For the text-containing cell, return its midpoint in (X, Y) coordinate format. 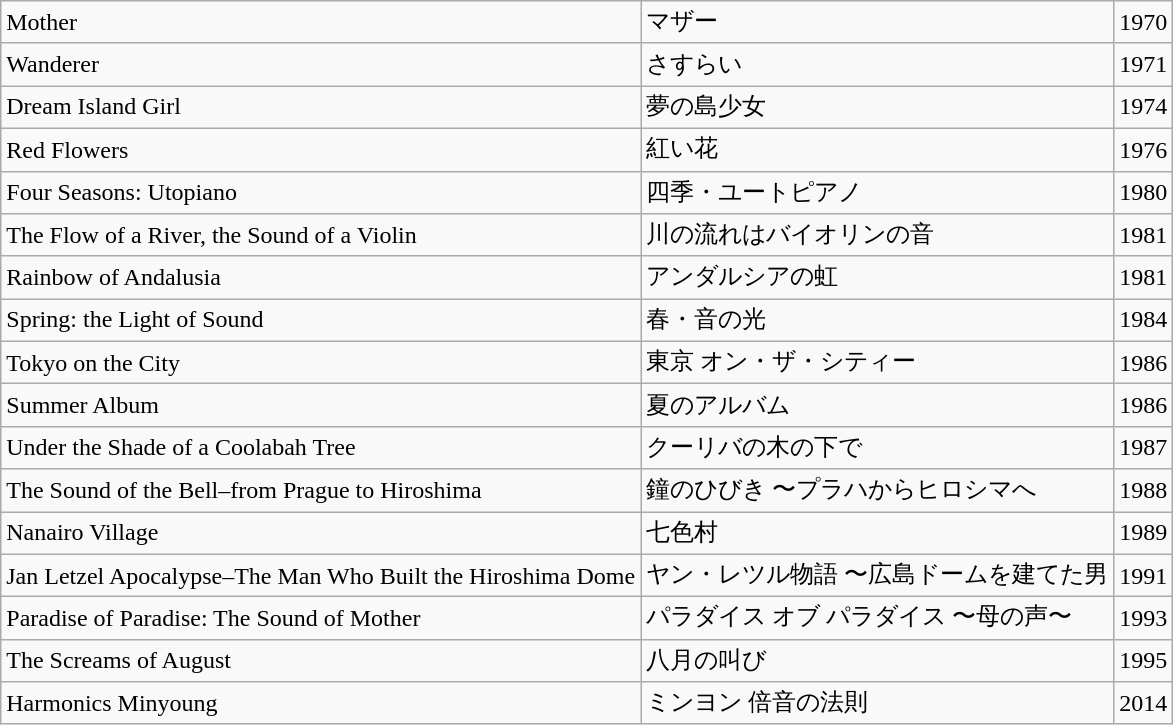
Jan Letzel Apocalypse–The Man Who Built the Hiroshima Dome (321, 576)
Tokyo on the City (321, 362)
1988 (1144, 490)
Spring: the Light of Sound (321, 320)
八月の叫び (878, 660)
Wanderer (321, 64)
夏のアルバム (878, 406)
Dream Island Girl (321, 108)
1987 (1144, 448)
春・音の光 (878, 320)
七色村 (878, 534)
ミンヨン 倍音の法則 (878, 704)
東京 オン・ザ・シティー (878, 362)
Under the Shade of a Coolabah Tree (321, 448)
Summer Album (321, 406)
ヤン・レツル物語 〜広島ドームを建てた男 (878, 576)
川の流れはバイオリンの音 (878, 236)
パラダイス オブ パラダイス 〜母の声〜 (878, 618)
Red Flowers (321, 150)
クーリバの木の下で (878, 448)
マザー (878, 22)
紅い花 (878, 150)
Rainbow of Andalusia (321, 278)
1974 (1144, 108)
1970 (1144, 22)
2014 (1144, 704)
鐘のひびき 〜プラハからヒロシマへ (878, 490)
Mother (321, 22)
The Screams of August (321, 660)
The Sound of the Bell–from Prague to Hiroshima (321, 490)
1995 (1144, 660)
1984 (1144, 320)
Harmonics Minyoung (321, 704)
1991 (1144, 576)
1993 (1144, 618)
The Flow of a River, the Sound of a Violin (321, 236)
さすらい (878, 64)
1980 (1144, 192)
1971 (1144, 64)
アンダルシアの虹 (878, 278)
Paradise of Paradise: The Sound of Mother (321, 618)
1976 (1144, 150)
夢の島少女 (878, 108)
Four Seasons: Utopiano (321, 192)
Nanairo Village (321, 534)
1989 (1144, 534)
四季・ユートピアノ (878, 192)
